Extract the [x, y] coordinate from the center of the cell holding the provided text.  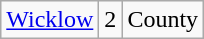
2 [110, 20]
Wicklow [50, 20]
County [163, 20]
